Search for the cell housing the specified text and yield its (X, Y) center coordinate. 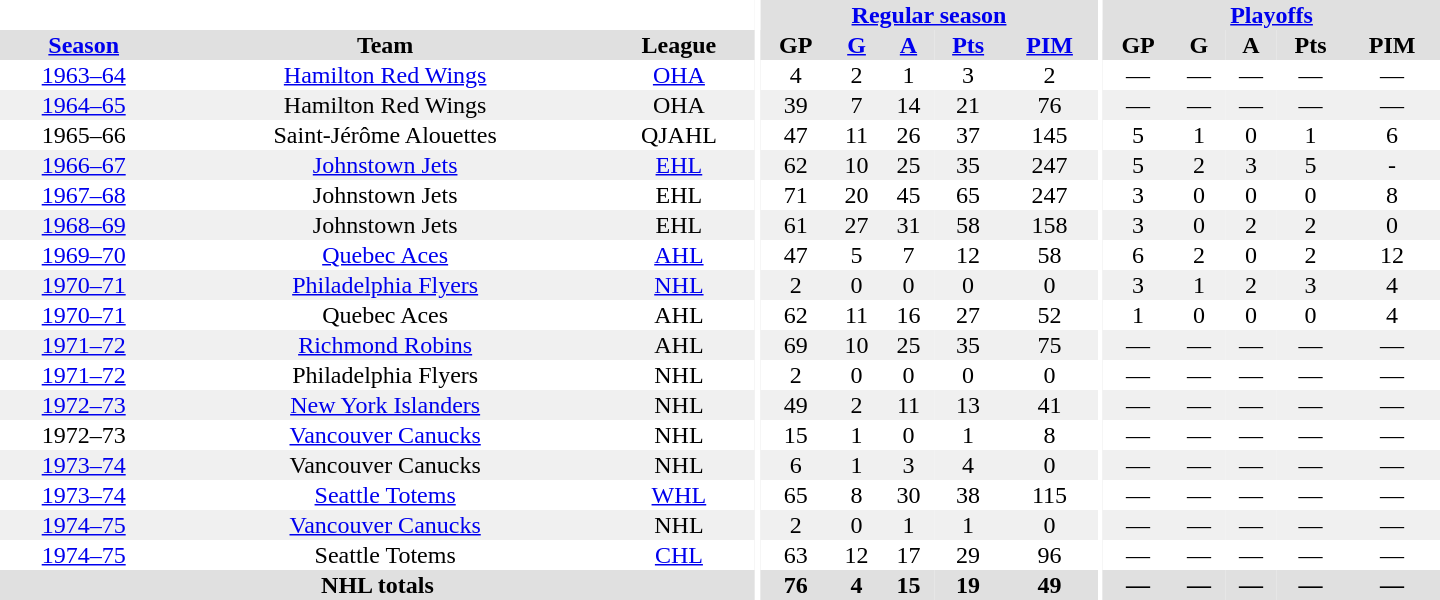
21 (968, 105)
1966–67 (84, 165)
Team (384, 45)
52 (1050, 315)
13 (968, 405)
115 (1050, 495)
61 (796, 225)
League (679, 45)
1964–65 (84, 105)
Season (84, 45)
41 (1050, 405)
31 (909, 225)
17 (909, 555)
WHL (679, 495)
96 (1050, 555)
Richmond Robins (384, 345)
69 (796, 345)
QJAHL (679, 135)
71 (796, 195)
30 (909, 495)
45 (909, 195)
Regular season (930, 15)
38 (968, 495)
16 (909, 315)
NHL totals (378, 585)
29 (968, 555)
1968–69 (84, 225)
- (1392, 165)
158 (1050, 225)
37 (968, 135)
19 (968, 585)
75 (1050, 345)
145 (1050, 135)
1965–66 (84, 135)
Playoffs (1272, 15)
CHL (679, 555)
20 (857, 195)
1967–68 (84, 195)
14 (909, 105)
63 (796, 555)
26 (909, 135)
1963–64 (84, 75)
1969–70 (84, 255)
39 (796, 105)
New York Islanders (384, 405)
Saint-Jérôme Alouettes (384, 135)
